Search for the cell housing the specified text and yield its [x, y] center coordinate. 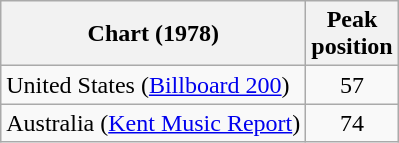
Chart (1978) [154, 34]
Australia (Kent Music Report) [154, 123]
57 [352, 85]
74 [352, 123]
United States (Billboard 200) [154, 85]
Peakposition [352, 34]
